Pinpoint the cell where the given text exists, returning its [X, Y] midpoint coordinate. 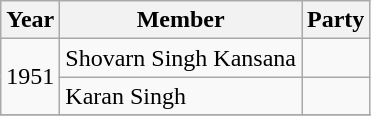
1951 [30, 77]
Shovarn Singh Kansana [181, 58]
Member [181, 20]
Party [336, 20]
Year [30, 20]
Karan Singh [181, 96]
